Return the [X, Y] coordinate for the center point of the cell that contains the specified text.  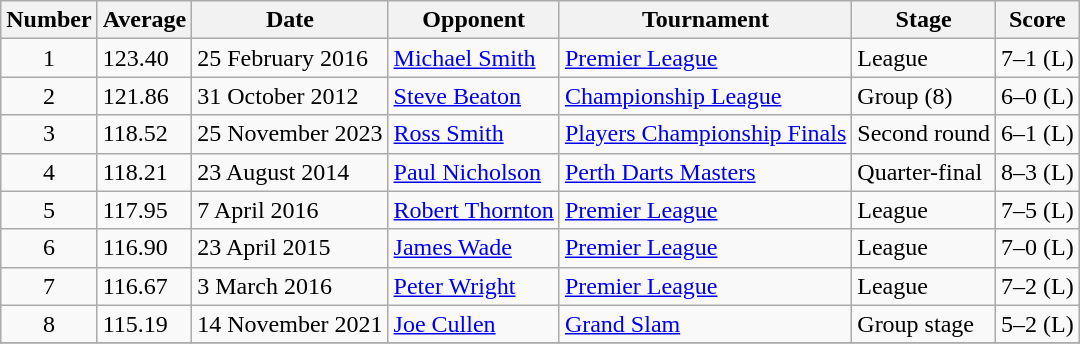
Stage [924, 20]
Opponent [474, 20]
Tournament [705, 20]
Second round [924, 134]
Joe Cullen [474, 324]
Steve Beaton [474, 96]
118.52 [144, 134]
Grand Slam [705, 324]
5–2 (L) [1037, 324]
Date [290, 20]
115.19 [144, 324]
Group stage [924, 324]
7–1 (L) [1037, 58]
118.21 [144, 172]
Quarter-final [924, 172]
116.67 [144, 286]
Robert Thornton [474, 210]
7–2 (L) [1037, 286]
1 [49, 58]
117.95 [144, 210]
25 February 2016 [290, 58]
Peter Wright [474, 286]
3 [49, 134]
8 [49, 324]
6 [49, 248]
7–0 (L) [1037, 248]
121.86 [144, 96]
Perth Darts Masters [705, 172]
3 March 2016 [290, 286]
31 October 2012 [290, 96]
7 April 2016 [290, 210]
Number [49, 20]
23 April 2015 [290, 248]
Michael Smith [474, 58]
Players Championship Finals [705, 134]
6–0 (L) [1037, 96]
7 [49, 286]
James Wade [474, 248]
116.90 [144, 248]
5 [49, 210]
6–1 (L) [1037, 134]
2 [49, 96]
4 [49, 172]
7–5 (L) [1037, 210]
Paul Nicholson [474, 172]
23 August 2014 [290, 172]
Score [1037, 20]
Average [144, 20]
8–3 (L) [1037, 172]
123.40 [144, 58]
14 November 2021 [290, 324]
Ross Smith [474, 134]
Group (8) [924, 96]
Championship League [705, 96]
25 November 2023 [290, 134]
